Extract the (x, y) coordinate from the center of the cell holding the provided text.  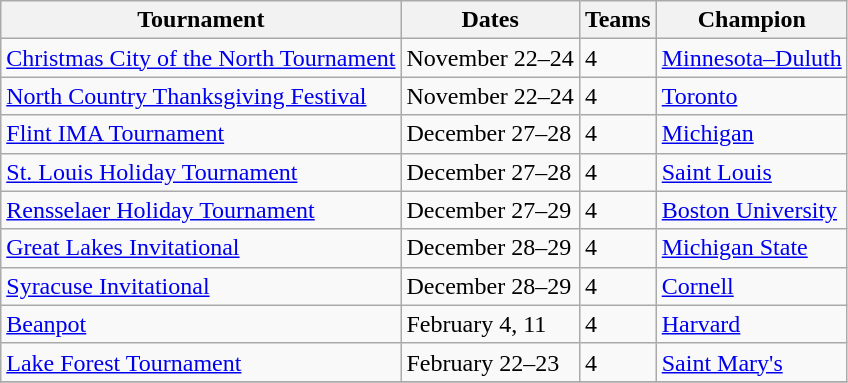
Minnesota–Duluth (752, 58)
Beanpot (201, 324)
Saint Louis (752, 172)
Cornell (752, 286)
February 4, 11 (490, 324)
Harvard (752, 324)
Lake Forest Tournament (201, 362)
Tournament (201, 20)
Michigan (752, 134)
Dates (490, 20)
Toronto (752, 96)
December 27–29 (490, 210)
North Country Thanksgiving Festival (201, 96)
Great Lakes Invitational (201, 248)
Saint Mary's (752, 362)
Boston University (752, 210)
Michigan State (752, 248)
Christmas City of the North Tournament (201, 58)
Flint IMA Tournament (201, 134)
Champion (752, 20)
February 22–23 (490, 362)
St. Louis Holiday Tournament (201, 172)
Teams (618, 20)
Syracuse Invitational (201, 286)
Rensselaer Holiday Tournament (201, 210)
